Locate the cell with the specified text and output its (x, y) center coordinate. 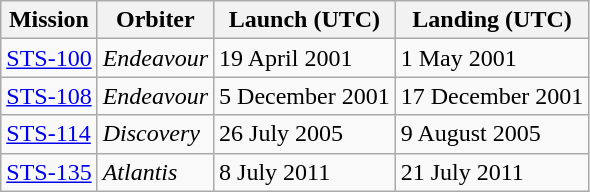
STS-100 (49, 58)
STS-114 (49, 134)
1 May 2001 (492, 58)
8 July 2011 (305, 172)
17 December 2001 (492, 96)
26 July 2005 (305, 134)
5 December 2001 (305, 96)
19 April 2001 (305, 58)
9 August 2005 (492, 134)
STS-108 (49, 96)
21 July 2011 (492, 172)
Launch (UTC) (305, 20)
STS-135 (49, 172)
Mission (49, 20)
Landing (UTC) (492, 20)
Atlantis (155, 172)
Orbiter (155, 20)
Discovery (155, 134)
